Pinpoint the cell where the given text exists, returning its (X, Y) midpoint coordinate. 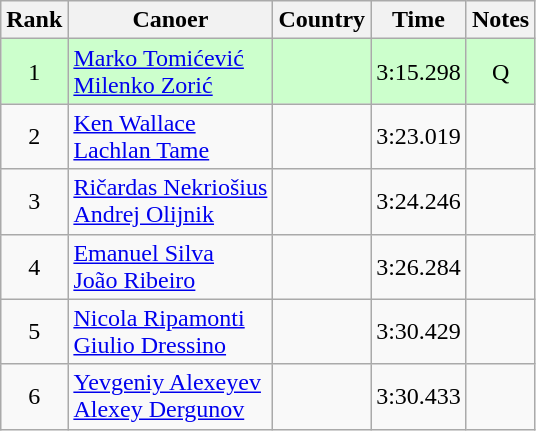
1 (34, 72)
Q (500, 72)
6 (34, 396)
Time (419, 20)
Rank (34, 20)
4 (34, 266)
Emanuel SilvaJoão Ribeiro (170, 266)
Yevgeniy AlexeyevAlexey Dergunov (170, 396)
Ričardas NekriošiusAndrej Olijnik (170, 202)
3:30.429 (419, 332)
3:23.019 (419, 136)
3:30.433 (419, 396)
3:26.284 (419, 266)
Marko TomićevićMilenko Zorić (170, 72)
Canoer (170, 20)
Notes (500, 20)
3 (34, 202)
5 (34, 332)
Nicola RipamontiGiulio Dressino (170, 332)
3:15.298 (419, 72)
Country (322, 20)
Ken WallaceLachlan Tame (170, 136)
3:24.246 (419, 202)
2 (34, 136)
